Determine the [X, Y] coordinate at the center of the cell enclosing the given text.  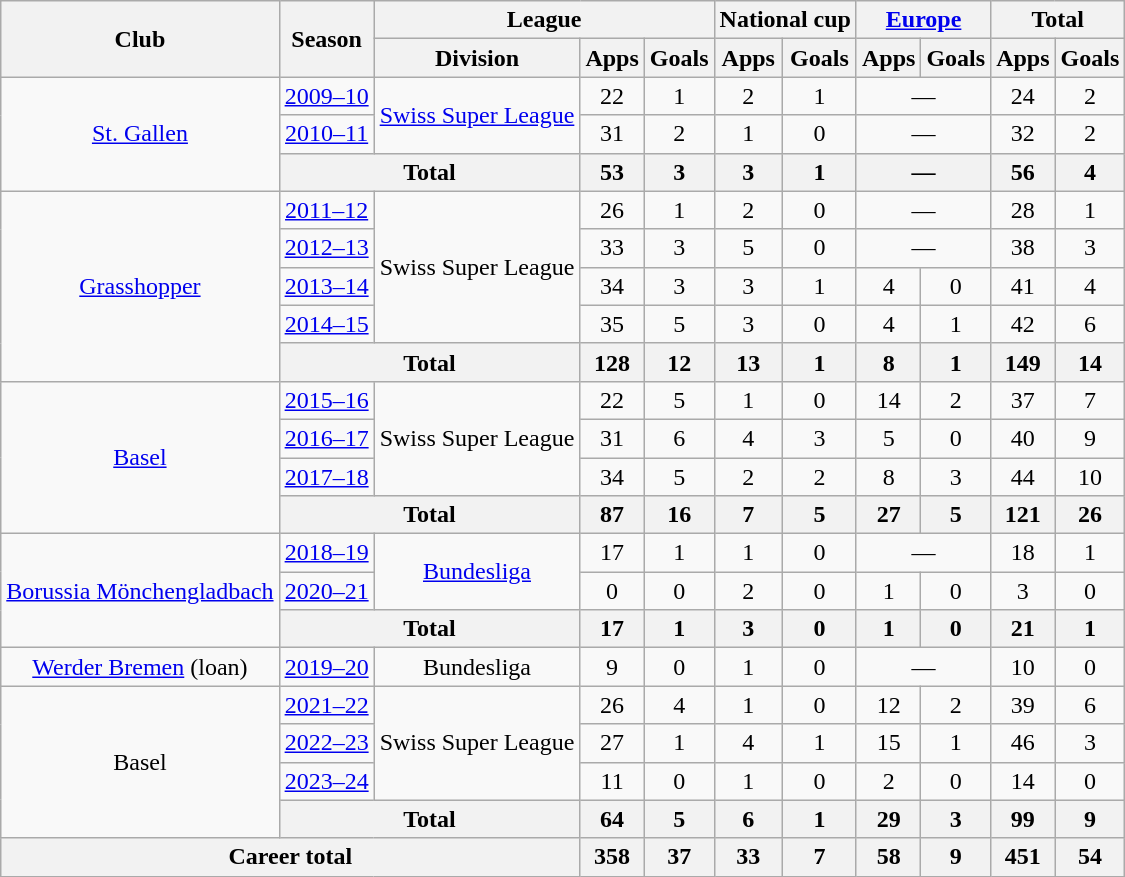
15 [888, 743]
2011–12 [326, 210]
2014–15 [326, 324]
2023–24 [326, 781]
St. Gallen [140, 134]
38 [1023, 248]
99 [1023, 819]
24 [1023, 96]
Division [477, 58]
54 [1090, 857]
64 [612, 819]
21 [1023, 629]
Europe [923, 20]
2019–20 [326, 667]
35 [612, 324]
56 [1023, 172]
128 [612, 362]
2022–23 [326, 743]
National cup [785, 20]
2021–22 [326, 705]
2017–18 [326, 477]
Season [326, 39]
2013–14 [326, 286]
42 [1023, 324]
13 [748, 362]
87 [612, 515]
358 [612, 857]
149 [1023, 362]
2015–16 [326, 400]
11 [612, 781]
Club [140, 39]
Werder Bremen (loan) [140, 667]
44 [1023, 477]
16 [679, 515]
2018–19 [326, 553]
2020–21 [326, 591]
40 [1023, 438]
Borussia Mönchengladbach [140, 591]
2016–17 [326, 438]
League [544, 20]
28 [1023, 210]
Grasshopper [140, 286]
53 [612, 172]
121 [1023, 515]
451 [1023, 857]
Career total [290, 857]
2010–11 [326, 134]
2009–10 [326, 96]
2012–13 [326, 248]
18 [1023, 553]
39 [1023, 705]
46 [1023, 743]
58 [888, 857]
29 [888, 819]
32 [1023, 134]
41 [1023, 286]
